Find where the given text appears and provide that cell's center as [x, y] coordinate. 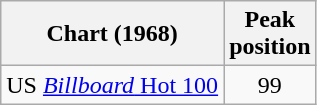
US Billboard Hot 100 [112, 85]
Chart (1968) [112, 34]
Peakposition [270, 34]
99 [270, 85]
